Output the [x, y] coordinate of the center of the cell containing the given text.  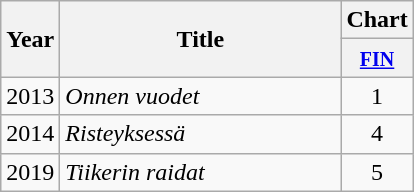
Title [200, 39]
Risteyksessä [200, 134]
4 [377, 134]
Year [30, 39]
Onnen vuodet [200, 96]
2014 [30, 134]
5 [377, 172]
2019 [30, 172]
1 [377, 96]
Tiikerin raidat [200, 172]
FIN [377, 58]
2013 [30, 96]
Chart [377, 20]
